Output the (x, y) coordinate of the center of the cell containing the given text.  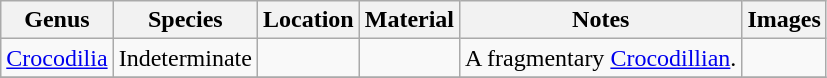
A fragmentary Crocodillian. (601, 58)
Location (308, 20)
Material (409, 20)
Indeterminate (185, 58)
Images (784, 20)
Crocodilia (57, 58)
Genus (57, 20)
Species (185, 20)
Notes (601, 20)
